Scan for the cell matching the given text and deliver its (X, Y) coordinate at center. 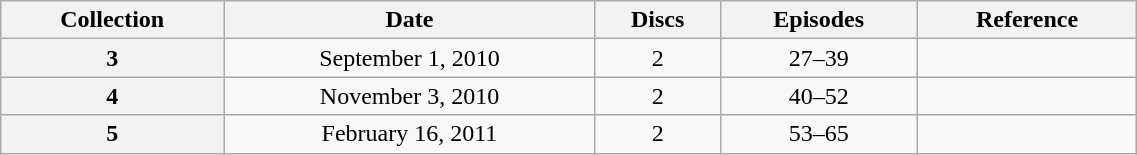
November 3, 2010 (410, 96)
September 1, 2010 (410, 58)
27–39 (818, 58)
40–52 (818, 96)
Date (410, 20)
4 (112, 96)
February 16, 2011 (410, 134)
Discs (658, 20)
Reference (1027, 20)
Collection (112, 20)
3 (112, 58)
Episodes (818, 20)
5 (112, 134)
53–65 (818, 134)
